Return (X, Y) of the center of cell containing provided text 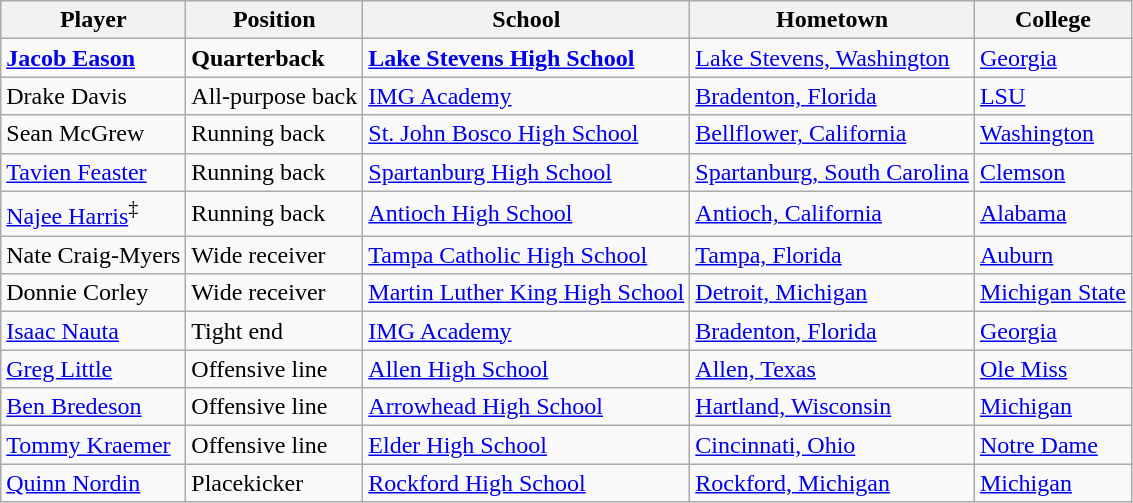
Detroit, Michigan (832, 293)
Player (94, 20)
Isaac Nauta (94, 331)
Jacob Eason (94, 58)
Tight end (274, 331)
Elder High School (526, 445)
Martin Luther King High School (526, 293)
Nate Craig-Myers (94, 255)
Drake Davis (94, 96)
Lake Stevens, Washington (832, 58)
Tampa Catholic High School (526, 255)
College (1052, 20)
Michigan State (1052, 293)
Allen, Texas (832, 369)
Lake Stevens High School (526, 58)
Quarterback (274, 58)
Greg Little (94, 369)
Position (274, 20)
Hometown (832, 20)
Arrowhead High School (526, 407)
Auburn (1052, 255)
Rockford High School (526, 483)
Bellflower, California (832, 134)
Placekicker (274, 483)
St. John Bosco High School (526, 134)
LSU (1052, 96)
Najee Harris‡ (94, 214)
Sean McGrew (94, 134)
Quinn Nordin (94, 483)
Notre Dame (1052, 445)
Tampa, Florida (832, 255)
Hartland, Wisconsin (832, 407)
Tommy Kraemer (94, 445)
School (526, 20)
Spartanburg High School (526, 172)
All-purpose back (274, 96)
Antioch, California (832, 214)
Tavien Feaster (94, 172)
Spartanburg, South Carolina (832, 172)
Clemson (1052, 172)
Ole Miss (1052, 369)
Antioch High School (526, 214)
Washington (1052, 134)
Ben Bredeson (94, 407)
Allen High School (526, 369)
Rockford, Michigan (832, 483)
Donnie Corley (94, 293)
Alabama (1052, 214)
Cincinnati, Ohio (832, 445)
